Extract the (x, y) coordinate from the center of the cell holding the provided text.  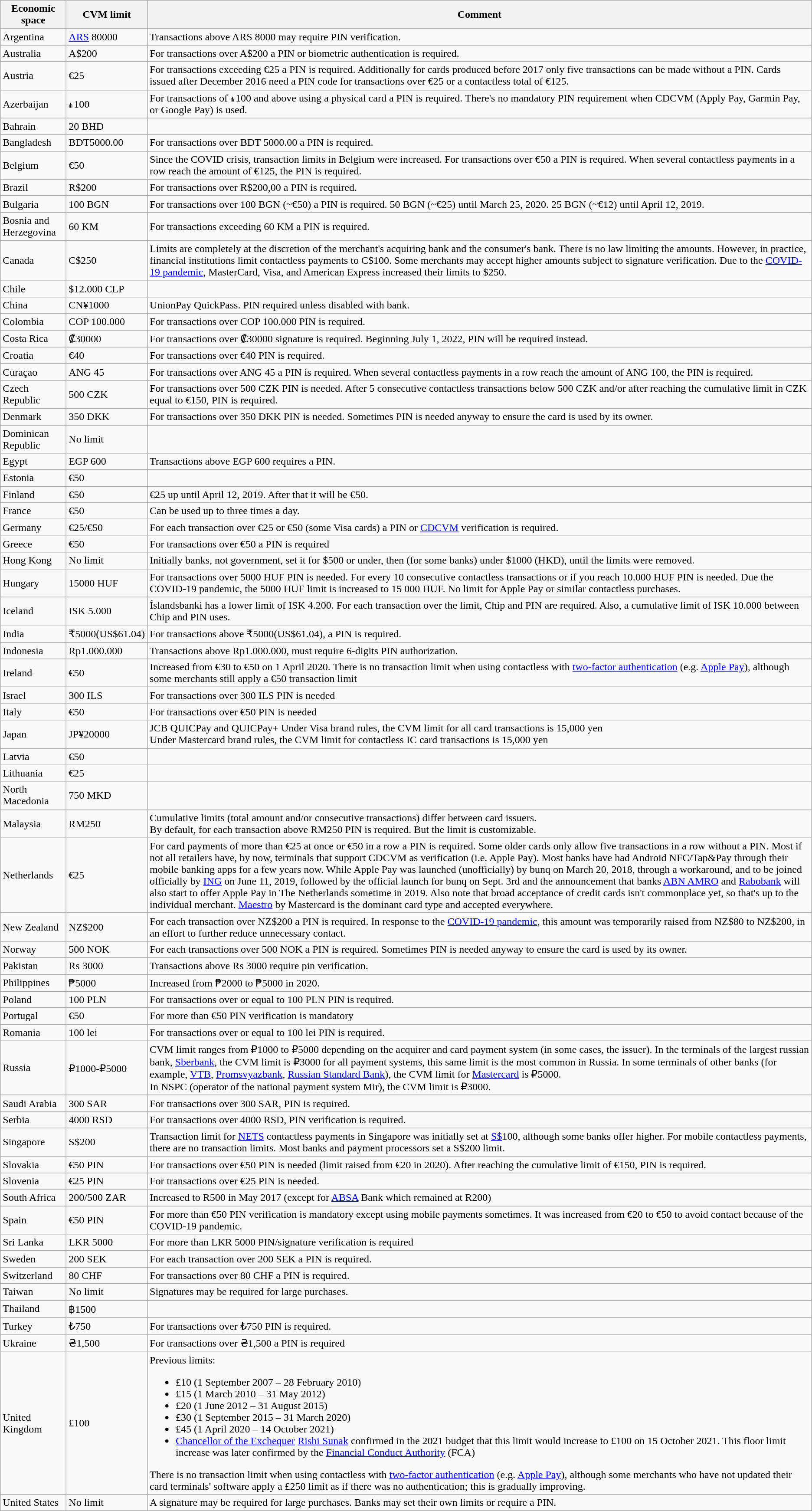
For transactions over €40 PIN is required. (480, 355)
For transactions over 300 ILS PIN is needed (480, 695)
For transactions over 80 CHF a PIN is required. (480, 1275)
For more than LKR 5000 PIN/signature verification is required (480, 1242)
Bulgaria (33, 204)
China (33, 305)
฿1500 (107, 1309)
UnionPay QuickPass. PIN required unless disabled with bank. (480, 305)
Signatures may be required for large purchases. (480, 1292)
Estonia (33, 478)
Ukraine (33, 1343)
For transactions over R$200,00 a PIN is required. (480, 187)
Serbia (33, 1120)
Thailand (33, 1309)
Dominican Republic (33, 439)
₡30000 (107, 339)
For transactions over €50 PIN is needed (480, 712)
For transactions over BDT 5000.00 a PIN is required. (480, 143)
Hungary (33, 583)
S$200 (107, 1142)
Russia (33, 1068)
₺750 (107, 1326)
For transactions over ₺750 PIN is required. (480, 1326)
A$200 (107, 53)
Increased from ₱2000 to ₱5000 in 2020. (480, 983)
Netherlands (33, 875)
BDT5000.00 (107, 143)
Taiwan (33, 1292)
20 BHD (107, 126)
Brazil (33, 187)
Iceland (33, 611)
Norway (33, 949)
For transactions over 350 DKK PIN is needed. Sometimes PIN is needed anyway to ensure the card is used by its owner. (480, 416)
Slovenia (33, 1181)
For transactions over COP 100.000 PIN is required. (480, 322)
For more than €50 PIN verification is mandatory (480, 1016)
4000 RSD (107, 1120)
For transactions over 100 BGN (~€50) a PIN is required. 50 BGN (~€25) until March 25, 2020. 25 BGN (~€12) until April 12, 2019. (480, 204)
Canada (33, 260)
RM250 (107, 823)
Sri Lanka (33, 1242)
Bosnia and Herzegovina (33, 226)
200/500 ZAR (107, 1198)
Comment (480, 15)
Costa Rica (33, 339)
60 KM (107, 226)
£100 (107, 1423)
For transactions over ₡30000 signature is required. Beginning July 1, 2022, PIN will be required instead. (480, 339)
For transactions over €25 PIN is needed. (480, 1181)
Rs 3000 (107, 966)
JP¥20000 (107, 734)
NZ$200 (107, 927)
Japan (33, 734)
Slovakia (33, 1165)
Denmark (33, 416)
Egypt (33, 462)
€25 up until April 12, 2019. After that it will be €50. (480, 495)
For transactions over €50 a PIN is required (480, 544)
350 DKK (107, 416)
For each transaction over 200 SEK a PIN is required. (480, 1259)
LKR 5000 (107, 1242)
15000 HUF (107, 583)
For each transactions over 500 NOK a PIN is required. Sometimes PIN is needed anyway to ensure the card is used by its owner. (480, 949)
South Africa (33, 1198)
Greece (33, 544)
CN¥1000 (107, 305)
India (33, 634)
Rp1.000.000 (107, 651)
For transactions over ₴1,500 a PIN is required (480, 1343)
Argentina (33, 37)
Israel (33, 695)
500 CZK (107, 394)
For transactions over or equal to 100 lei PIN is required. (480, 1032)
Chile (33, 288)
United States (33, 1503)
For transactions exceeding 60 KM a PIN is required. (480, 226)
₱5000 (107, 983)
Malaysia (33, 823)
ARS 80000 (107, 37)
₴1,500 (107, 1343)
Portugal (33, 1016)
Ireland (33, 673)
$12.000 CLP (107, 288)
For transactions over ANG 45 a PIN is required. When several contactless payments in a row reach the amount of ANG 100, the PIN is required. (480, 372)
Romania (33, 1032)
Bangladesh (33, 143)
Czech Republic (33, 394)
80 CHF (107, 1275)
€25 PIN (107, 1181)
North Macedonia (33, 796)
200 SEK (107, 1259)
For transactions over A$200 a PIN or biometric authentication is required. (480, 53)
Australia (33, 53)
Transactions above EGP 600 requires a PIN. (480, 462)
COP 100.000 (107, 322)
€40 (107, 355)
100 lei (107, 1032)
₹5000(US$61.04) (107, 634)
Azerbaijan (33, 104)
Saudi Arabia (33, 1103)
Curaçao (33, 372)
€25/€50 (107, 528)
For transactions over €50 PIN is needed (limit raised from €20 in 2020). After reaching the cumulative limit of €150, PIN is required. (480, 1165)
Italy (33, 712)
300 ILS (107, 695)
EGP 600 (107, 462)
Belgium (33, 165)
A signature may be required for large purchases. Banks may set their own limits or require a PIN. (480, 1503)
100 PLN (107, 1000)
France (33, 511)
Hong Kong (33, 560)
Austria (33, 75)
Bahrain (33, 126)
Can be used up to three times a day. (480, 511)
Economic space (33, 15)
CVM limit (107, 15)
Philippines (33, 983)
ISK 5.000 (107, 611)
Croatia (33, 355)
United Kingdom (33, 1423)
Singapore (33, 1142)
Initially banks, not government, set it for $500 or under, then (for some banks) under $1000 (HKD), until the limits were removed. (480, 560)
Colombia (33, 322)
For transactions over or equal to 100 PLN PIN is required. (480, 1000)
For transactions above ₹5000(US$61.04), a PIN is required. (480, 634)
Transactions above Rp1.000.000, must require 6-digits PIN authorization. (480, 651)
Indonesia (33, 651)
Finland (33, 495)
For each transaction over €25 or €50 (some Visa cards) a PIN or CDCVM verification is required. (480, 528)
ANG 45 (107, 372)
300 SAR (107, 1103)
For transactions over 300 SAR, PIN is required. (480, 1103)
C$250 (107, 260)
New Zealand (33, 927)
100 BGN (107, 204)
Sweden (33, 1259)
Lithuania (33, 773)
₽1000-₽5000 (107, 1068)
R$200 (107, 187)
Increased to R500 in May 2017 (except for ABSA Bank which remained at R200) (480, 1198)
500 NOK (107, 949)
750 MKD (107, 796)
Transactions above Rs 3000 require pin verification. (480, 966)
Poland (33, 1000)
Spain (33, 1220)
Germany (33, 528)
₼100 (107, 104)
Transactions above ARS 8000 may require PIN verification. (480, 37)
For transactions over 4000 RSD, PIN verification is required. (480, 1120)
Latvia (33, 757)
Pakistan (33, 966)
Switzerland (33, 1275)
Turkey (33, 1326)
